Search for the cell housing the specified text and yield its (X, Y) center coordinate. 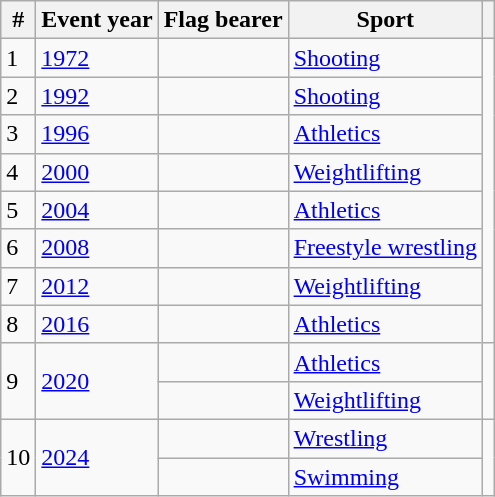
Flag bearer (223, 20)
9 (18, 381)
6 (18, 248)
2020 (97, 381)
2004 (97, 210)
1972 (97, 58)
2 (18, 96)
4 (18, 172)
Swimming (385, 477)
Wrestling (385, 438)
1992 (97, 96)
2012 (97, 286)
1 (18, 58)
Event year (97, 20)
Sport (385, 20)
10 (18, 457)
2008 (97, 248)
8 (18, 324)
2024 (97, 457)
1996 (97, 134)
5 (18, 210)
2000 (97, 172)
# (18, 20)
3 (18, 134)
Freestyle wrestling (385, 248)
2016 (97, 324)
7 (18, 286)
